Capture the cell that displays the provided text and extract its [X, Y] central coordinate. 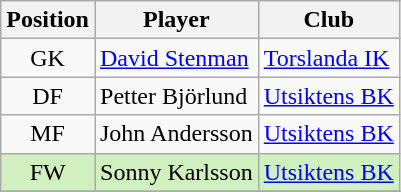
MF [48, 134]
FW [48, 172]
DF [48, 96]
John Andersson [176, 134]
GK [48, 58]
Petter Björlund [176, 96]
Club [328, 20]
David Stenman [176, 58]
Torslanda IK [328, 58]
Player [176, 20]
Sonny Karlsson [176, 172]
Position [48, 20]
